Return (x, y) of the center of cell containing provided text 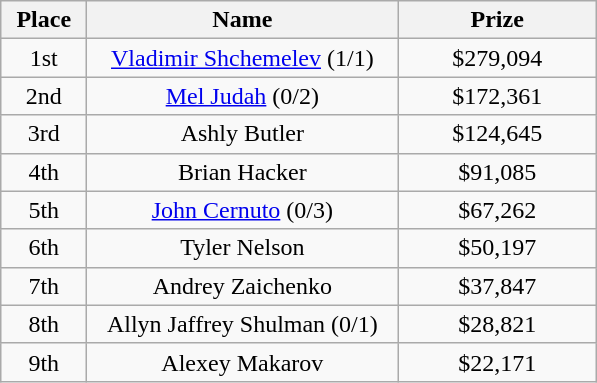
$279,094 (498, 58)
Place (44, 20)
$28,821 (498, 324)
Brian Hacker (242, 172)
Prize (498, 20)
$67,262 (498, 210)
Mel Judah (0/2) (242, 96)
$91,085 (498, 172)
Alexey Makarov (242, 362)
$50,197 (498, 248)
Vladimir Shchemelev (1/1) (242, 58)
3rd (44, 134)
9th (44, 362)
$22,171 (498, 362)
$37,847 (498, 286)
7th (44, 286)
Andrey Zaichenko (242, 286)
Allyn Jaffrey Shulman (0/1) (242, 324)
John Cernuto (0/3) (242, 210)
1st (44, 58)
Tyler Nelson (242, 248)
2nd (44, 96)
$124,645 (498, 134)
5th (44, 210)
$172,361 (498, 96)
6th (44, 248)
8th (44, 324)
Ashly Butler (242, 134)
4th (44, 172)
Name (242, 20)
